Return (X, Y) of the center of cell containing provided text 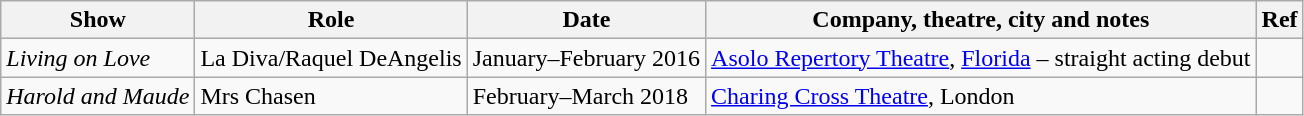
February–March 2018 (586, 96)
Asolo Repertory Theatre, Florida – straight acting debut (981, 58)
Role (331, 20)
January–February 2016 (586, 58)
Living on Love (98, 58)
Ref (1280, 20)
La Diva/Raquel DeAngelis (331, 58)
Mrs Chasen (331, 96)
Harold and Maude (98, 96)
Date (586, 20)
Show (98, 20)
Company, theatre, city and notes (981, 20)
Charing Cross Theatre, London (981, 96)
